Find where the given text appears and provide that cell's center as (X, Y) coordinate. 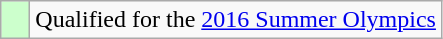
Qualified for the 2016 Summer Olympics (236, 20)
